Output the (x, y) coordinate of the center of the cell containing the given text.  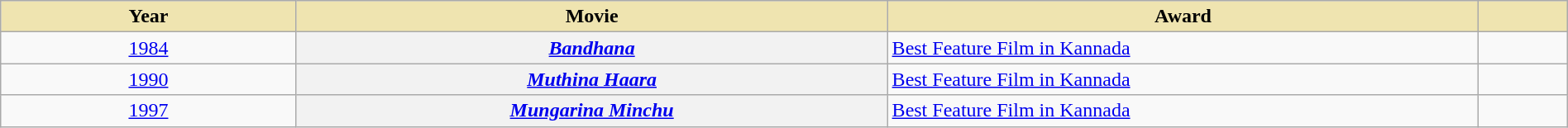
1997 (149, 111)
1984 (149, 48)
Award (1183, 17)
Bandhana (592, 48)
Movie (592, 17)
Mungarina Minchu (592, 111)
Muthina Haara (592, 79)
1990 (149, 79)
Year (149, 17)
